Return the (x, y) coordinate for the center point of the cell that contains the specified text.  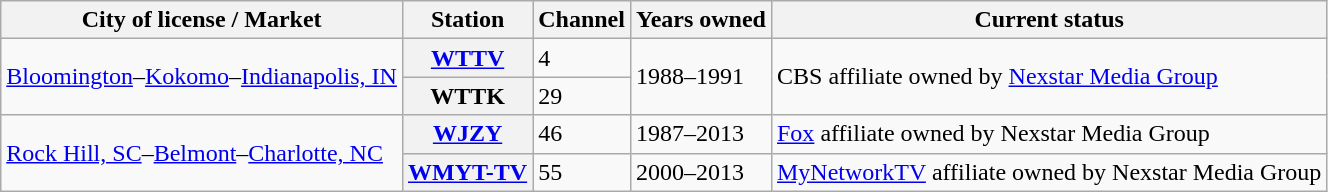
CBS affiliate owned by Nexstar Media Group (1048, 77)
29 (582, 96)
WTTK (467, 96)
WTTV (467, 58)
55 (582, 172)
WMYT-TV (467, 172)
1988–1991 (700, 77)
Fox affiliate owned by Nexstar Media Group (1048, 134)
Bloomington–Kokomo–Indianapolis, IN (202, 77)
4 (582, 58)
Years owned (700, 20)
2000–2013 (700, 172)
WJZY (467, 134)
MyNetworkTV affiliate owned by Nexstar Media Group (1048, 172)
1987–2013 (700, 134)
Channel (582, 20)
Rock Hill, SC–Belmont–Charlotte, NC (202, 153)
City of license / Market (202, 20)
46 (582, 134)
Station (467, 20)
Current status (1048, 20)
